Capture the cell that displays the provided text and extract its [X, Y] central coordinate. 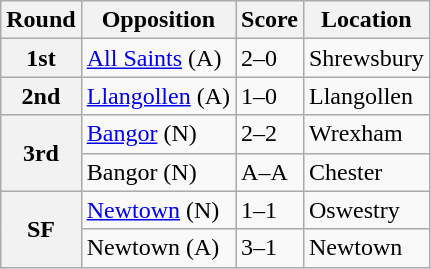
Wrexham [366, 134]
2nd [41, 96]
Newtown (A) [158, 248]
Shrewsbury [366, 58]
2–0 [270, 58]
1st [41, 58]
2–2 [270, 134]
SF [41, 229]
Chester [366, 172]
Newtown [366, 248]
1–0 [270, 96]
3–1 [270, 248]
Llangollen [366, 96]
Location [366, 20]
A–A [270, 172]
1–1 [270, 210]
Newtown (N) [158, 210]
All Saints (A) [158, 58]
Round [41, 20]
Score [270, 20]
3rd [41, 153]
Opposition [158, 20]
Oswestry [366, 210]
Llangollen (A) [158, 96]
